Identify which cell holds the provided text, then report its [x, y] central coordinate. 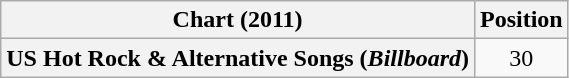
30 [521, 58]
Position [521, 20]
US Hot Rock & Alternative Songs (Billboard) [238, 58]
Chart (2011) [238, 20]
